Search for the cell housing the specified text and yield its (X, Y) center coordinate. 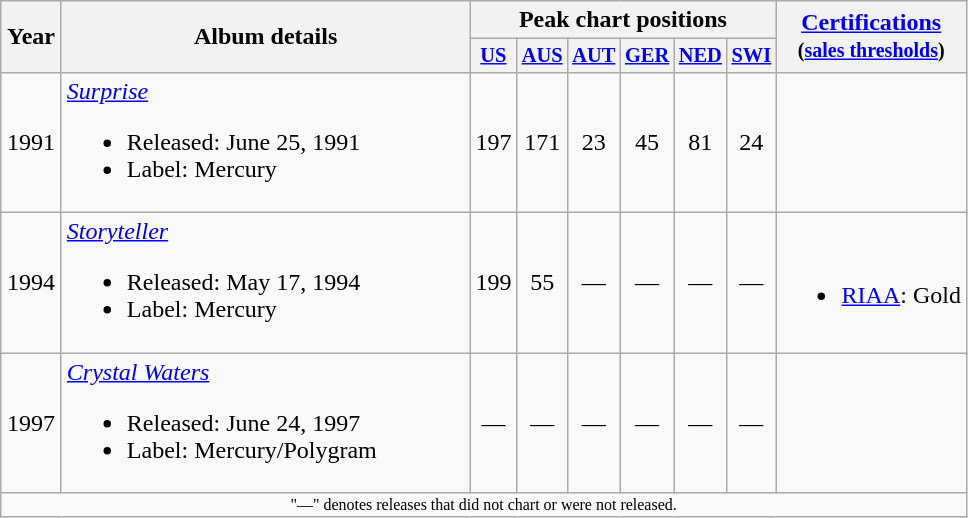
Certifications(sales thresholds) (871, 37)
1994 (32, 283)
StorytellerReleased: May 17, 1994Label: Mercury (266, 283)
1997 (32, 423)
AUT (594, 56)
23 (594, 142)
SWI (752, 56)
171 (542, 142)
RIAA: Gold (871, 283)
197 (494, 142)
AUS (542, 56)
55 (542, 283)
Album details (266, 37)
NED (700, 56)
Crystal WatersReleased: June 24, 1997Label: Mercury/Polygram (266, 423)
Year (32, 37)
199 (494, 283)
US (494, 56)
GER (647, 56)
24 (752, 142)
81 (700, 142)
"—" denotes releases that did not chart or were not released. (484, 505)
SurpriseReleased: June 25, 1991Label: Mercury (266, 142)
1991 (32, 142)
Peak chart positions (623, 20)
45 (647, 142)
